Search for the cell housing the specified text and yield its (x, y) center coordinate. 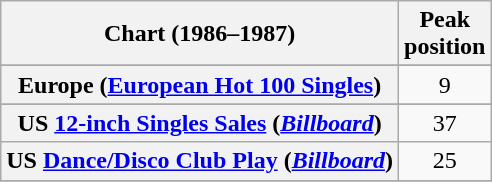
Chart (1986–1987) (200, 34)
37 (445, 123)
Peakposition (445, 34)
US Dance/Disco Club Play (Billboard) (200, 161)
Europe (European Hot 100 Singles) (200, 85)
9 (445, 85)
US 12-inch Singles Sales (Billboard) (200, 123)
25 (445, 161)
